Provide the [x, y] coordinate of the cell's center where the given text is located.  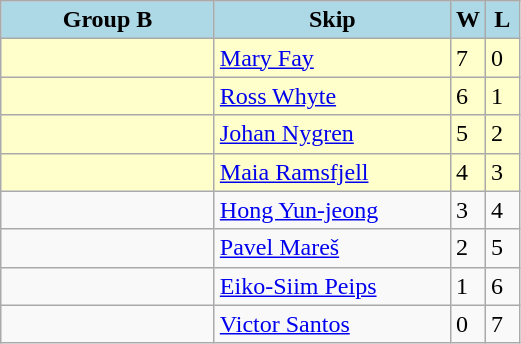
Victor Santos [332, 324]
Mary Fay [332, 58]
Pavel Mareš [332, 248]
L [502, 20]
Johan Nygren [332, 134]
Maia Ramsfjell [332, 172]
W [468, 20]
Eiko-Siim Peips [332, 286]
Ross Whyte [332, 96]
Hong Yun-jeong [332, 210]
Skip [332, 20]
Group B [108, 20]
